Detect which cell encompasses the target text, then output its (X, Y) center coordinate. 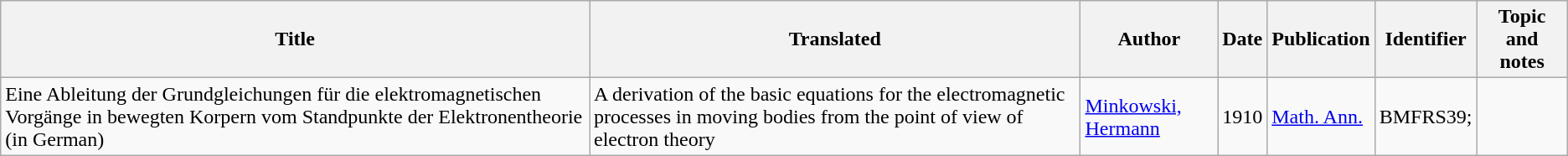
Author (1149, 39)
Topic and notes (1522, 39)
Publication (1321, 39)
Identifier (1426, 39)
Translated (835, 39)
Minkowski, Hermann (1149, 117)
Date (1243, 39)
A derivation of the basic equations for the electromagnetic processes in moving bodies from the point of view of electron theory (835, 117)
Eine Ableitung der Grundgleichungen für die elektromagnetischen Vorgänge in bewegten Korpern vom Standpunkte der Elektronentheorie (in German) (295, 117)
Title (295, 39)
Math. Ann. (1321, 117)
1910 (1243, 117)
BMFRS39; (1426, 117)
